Return the (X, Y) coordinate for the center point of the cell that contains the specified text.  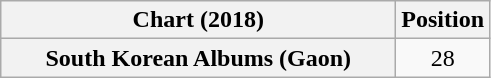
Chart (2018) (198, 20)
28 (443, 58)
Position (443, 20)
South Korean Albums (Gaon) (198, 58)
